From the cell containing the given text, extract its center point as [X, Y] coordinate. 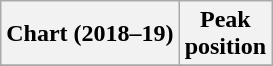
Peakposition [225, 34]
Chart (2018–19) [90, 34]
